Detect which cell encompasses the target text, then output its (X, Y) center coordinate. 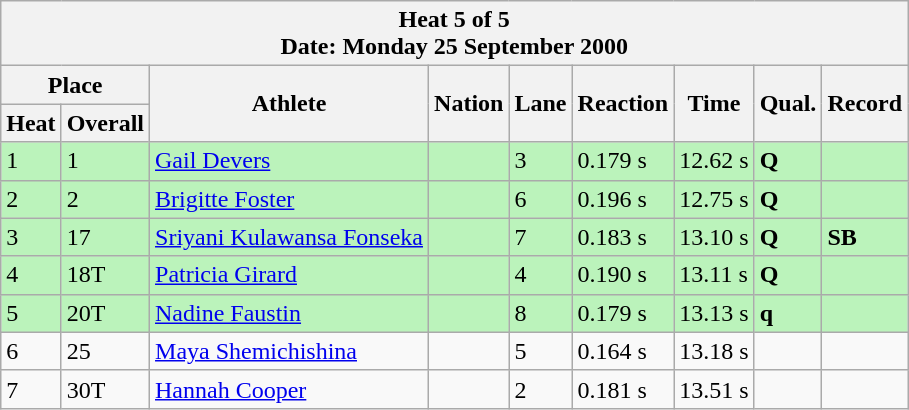
Patricia Girard (290, 275)
13.11 s (714, 275)
Sriyani Kulawansa Fonseka (290, 237)
Heat (31, 123)
20T (105, 313)
Nation (469, 104)
Heat 5 of 5 Date: Monday 25 September 2000 (454, 34)
Nadine Faustin (290, 313)
Time (714, 104)
12.62 s (714, 161)
Overall (105, 123)
17 (105, 237)
13.10 s (714, 237)
12.75 s (714, 199)
Brigitte Foster (290, 199)
30T (105, 389)
0.183 s (623, 237)
SB (865, 237)
13.18 s (714, 351)
13.13 s (714, 313)
0.164 s (623, 351)
Qual. (788, 104)
Place (76, 85)
0.196 s (623, 199)
Maya Shemichishina (290, 351)
8 (540, 313)
0.190 s (623, 275)
18T (105, 275)
Record (865, 104)
Hannah Cooper (290, 389)
13.51 s (714, 389)
0.181 s (623, 389)
q (788, 313)
Reaction (623, 104)
Lane (540, 104)
Athlete (290, 104)
Gail Devers (290, 161)
25 (105, 351)
